Identify which cell holds the provided text, then report its [x, y] central coordinate. 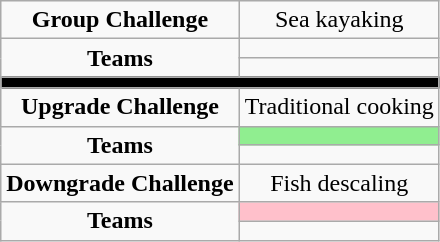
Downgrade Challenge [120, 183]
Sea kayaking [339, 20]
Fish descaling [339, 183]
Group Challenge [120, 20]
Traditional cooking [339, 107]
Upgrade Challenge [120, 107]
